Return [X, Y] of the center of cell containing provided text 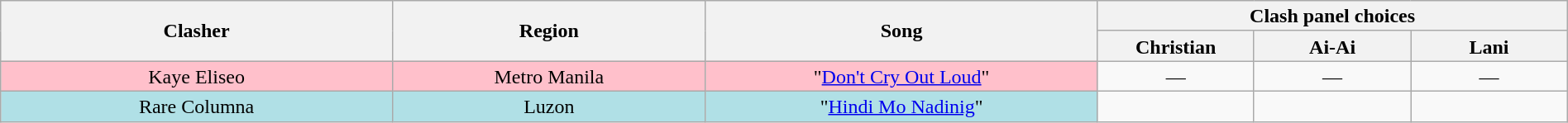
Christian [1176, 46]
Region [549, 31]
Lani [1489, 46]
Clasher [197, 31]
Ai-Ai [1331, 46]
Song [901, 31]
Clash panel choices [1332, 17]
Kaye Eliseo [197, 76]
"Hindi Mo Nadinig" [901, 106]
Rare Columna [197, 106]
"Don't Cry Out Loud" [901, 76]
Luzon [549, 106]
Metro Manila [549, 76]
